Return [x, y] of the center of cell containing provided text 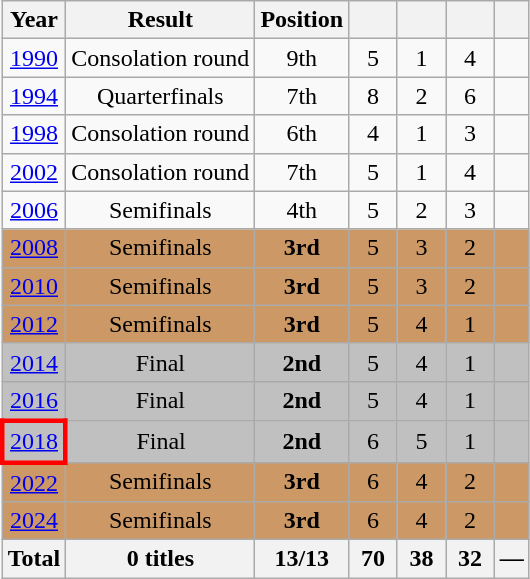
1994 [34, 96]
— [512, 559]
1998 [34, 134]
2022 [34, 482]
1990 [34, 58]
Position [302, 20]
70 [374, 559]
2018 [34, 442]
Result [160, 20]
2006 [34, 210]
38 [422, 559]
8 [374, 96]
2010 [34, 286]
32 [470, 559]
4th [302, 210]
2012 [34, 324]
2002 [34, 172]
Year [34, 20]
2016 [34, 401]
Quarterfinals [160, 96]
0 titles [160, 559]
2024 [34, 521]
2008 [34, 248]
2014 [34, 362]
9th [302, 58]
13/13 [302, 559]
Total [34, 559]
6th [302, 134]
